Output the (x, y) coordinate of the center of the cell containing the given text.  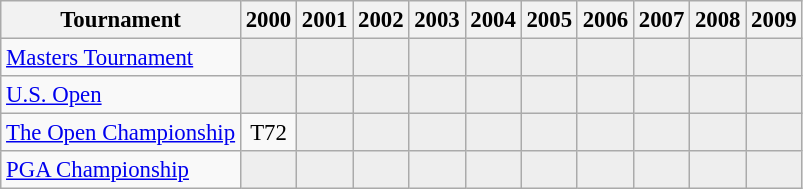
T72 (268, 133)
2000 (268, 20)
PGA Championship (121, 170)
2006 (605, 20)
U.S. Open (121, 95)
Tournament (121, 20)
2003 (437, 20)
2008 (718, 20)
2004 (493, 20)
2007 (661, 20)
The Open Championship (121, 133)
2009 (774, 20)
2005 (549, 20)
Masters Tournament (121, 58)
2001 (325, 20)
2002 (381, 20)
